Pinpoint the cell where the given text exists, returning its [X, Y] midpoint coordinate. 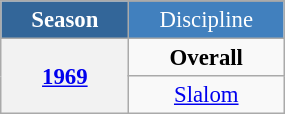
Season [65, 20]
Overall [206, 58]
Discipline [206, 20]
1969 [65, 76]
Slalom [206, 95]
